For the text-containing cell, return its midpoint in [X, Y] coordinate format. 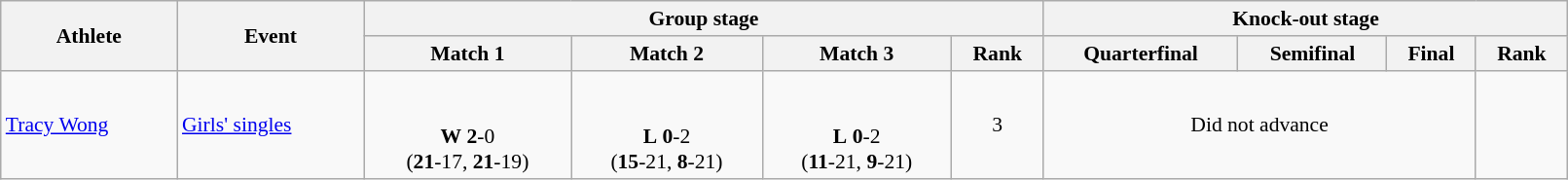
Match 2 [667, 54]
L 0-2 (15-21, 8-21) [667, 125]
Quarterfinal [1141, 54]
Match 1 [467, 54]
Did not advance [1259, 125]
Group stage [704, 18]
Event [271, 35]
Semifinal [1312, 54]
Match 3 [857, 54]
W 2-0 (21-17, 21-19) [467, 125]
Final [1431, 54]
Tracy Wong [90, 125]
Knock-out stage [1306, 18]
Athlete [90, 35]
L 0-2 (11-21, 9-21) [857, 125]
3 [997, 125]
Girls' singles [271, 125]
